Extract the [x, y] coordinate from the center of the cell holding the provided text.  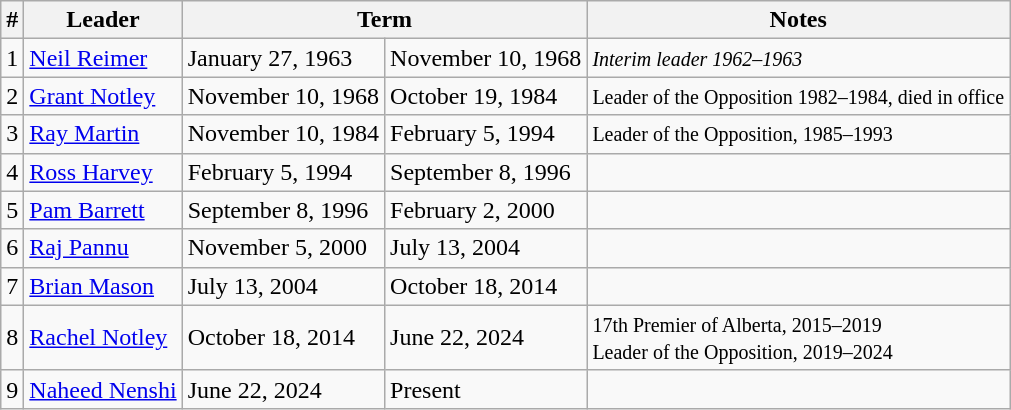
Naheed Nenshi [103, 389]
Leader of the Opposition, 1985–1993 [798, 134]
Grant Notley [103, 96]
Raj Pannu [103, 248]
Ross Harvey [103, 172]
Brian Mason [103, 286]
Leader [103, 20]
# [12, 20]
Present [486, 389]
Pam Barrett [103, 210]
Rachel Notley [103, 338]
November 10, 1984 [283, 134]
6 [12, 248]
Notes [798, 20]
October 19, 1984 [486, 96]
Interim leader 1962–1963 [798, 58]
5 [12, 210]
Term [384, 20]
1 [12, 58]
3 [12, 134]
February 2, 2000 [486, 210]
January 27, 1963 [283, 58]
7 [12, 286]
4 [12, 172]
Neil Reimer [103, 58]
17th Premier of Alberta, 2015–2019 Leader of the Opposition, 2019–2024 [798, 338]
8 [12, 338]
Leader of the Opposition 1982–1984, died in office [798, 96]
Ray Martin [103, 134]
9 [12, 389]
2 [12, 96]
November 5, 2000 [283, 248]
